Locate the cell with the specified text and output its (X, Y) center coordinate. 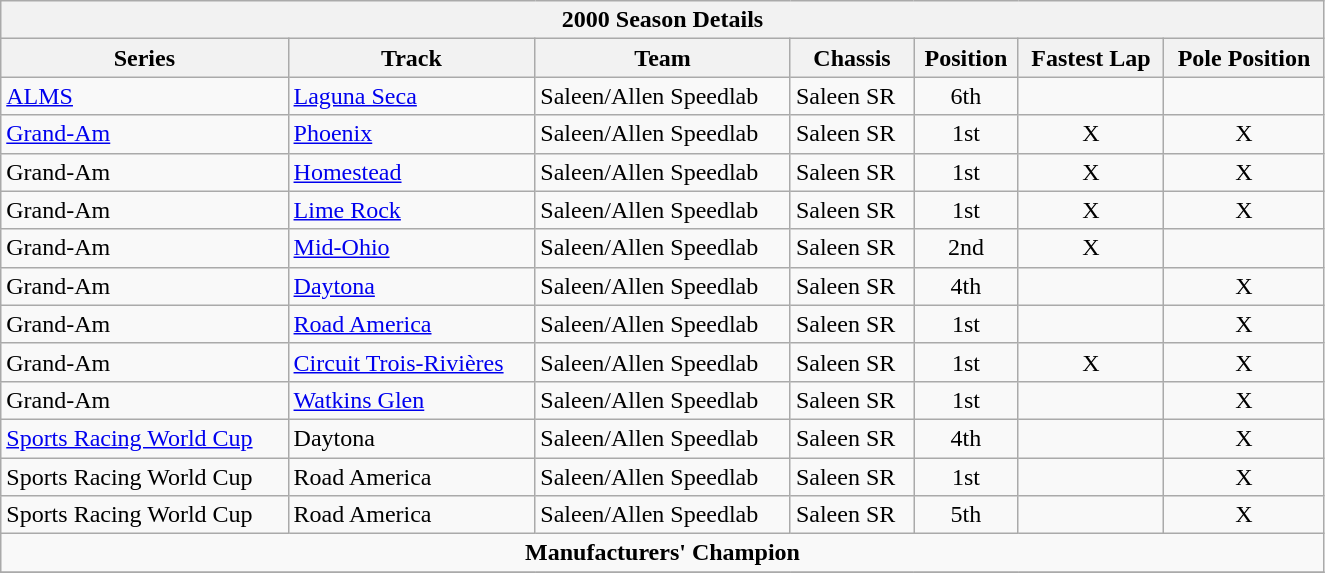
ALMS (144, 96)
Circuit Trois-Rivières (412, 362)
Pole Position (1244, 58)
6th (966, 96)
Position (966, 58)
Lime Rock (412, 210)
5th (966, 515)
Team (663, 58)
Series (144, 58)
Manufacturers' Champion (663, 553)
Fastest Lap (1091, 58)
Phoenix (412, 134)
Track (412, 58)
2nd (966, 248)
Mid-Ohio (412, 248)
2000 Season Details (663, 20)
Laguna Seca (412, 96)
Watkins Glen (412, 400)
Chassis (852, 58)
Homestead (412, 172)
